Identify which cell holds the provided text, then report its (x, y) central coordinate. 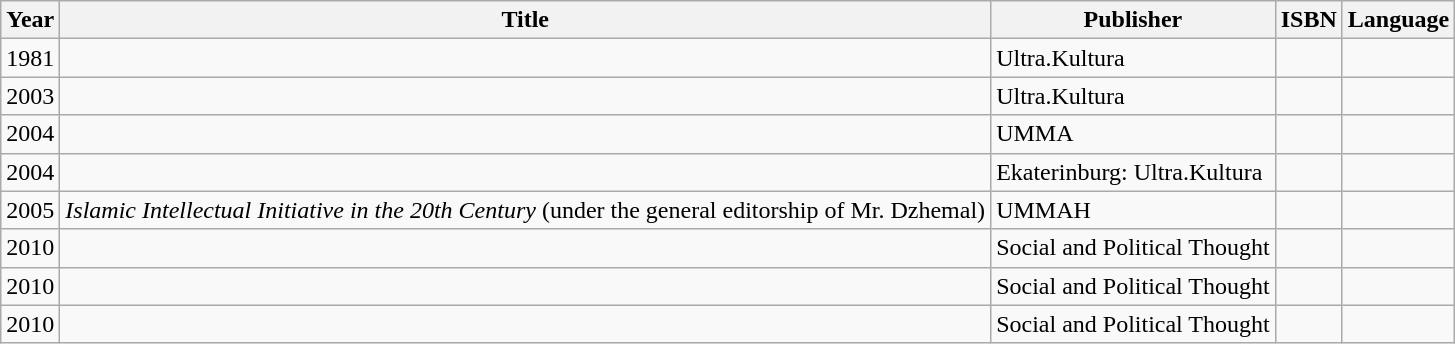
2005 (30, 210)
Islamic Intellectual Initiative in the 20th Century (under the general editorship of Mr. Dzhemal) (526, 210)
Ekaterinburg: Ultra.Kultura (1134, 172)
Year (30, 20)
2003 (30, 96)
Publisher (1134, 20)
UMMA (1134, 134)
UMMAH (1134, 210)
Title (526, 20)
1981 (30, 58)
ISBN (1308, 20)
Language (1398, 20)
